For the text-containing cell, return its midpoint in (X, Y) coordinate format. 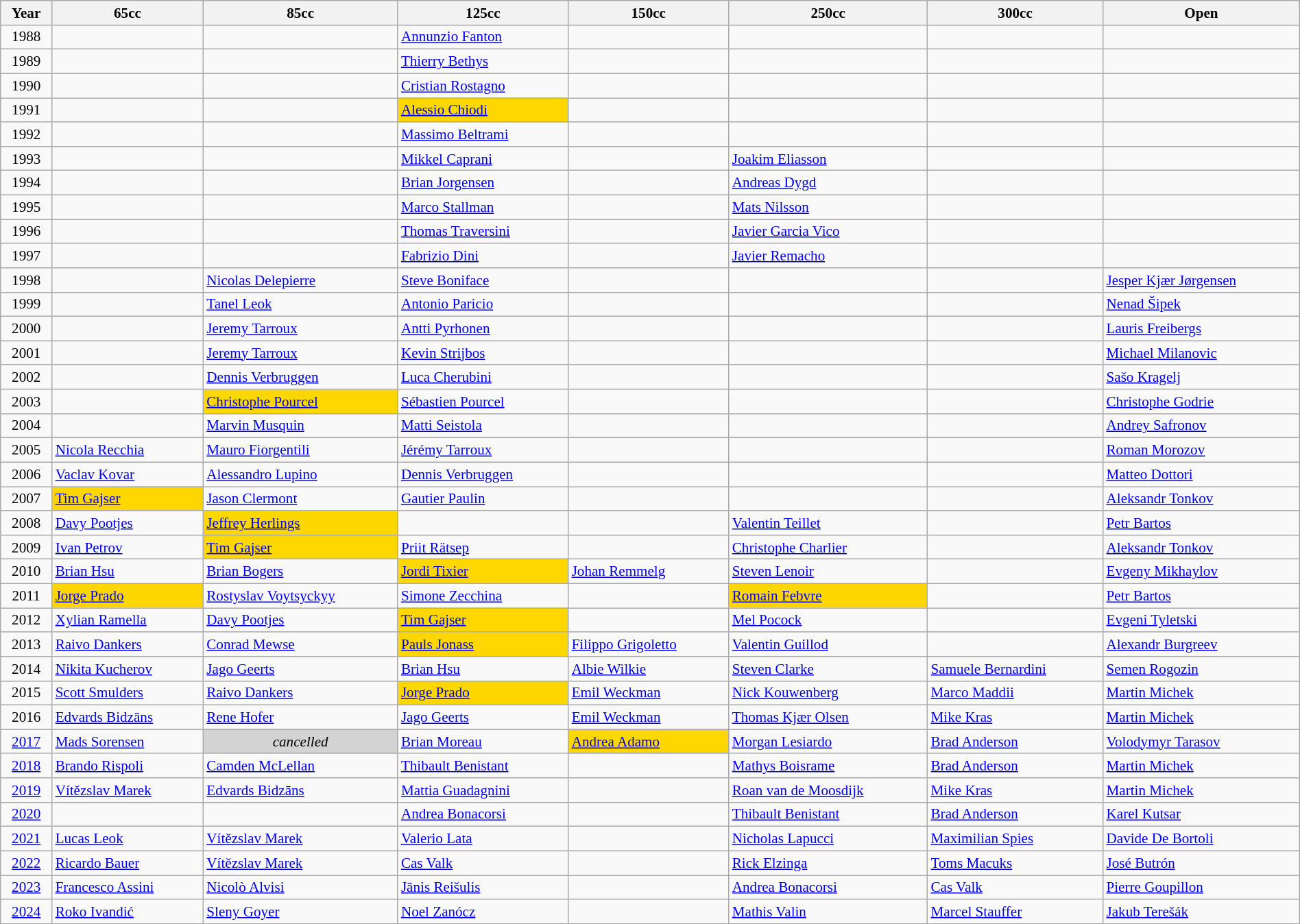
Mats Nilsson (828, 207)
Ivan Petrov (128, 547)
Jérémy Tarroux (483, 450)
Camden McLellan (300, 765)
1988 (26, 37)
2011 (26, 595)
Valerio Lata (483, 839)
Lauris Freibergs (1201, 329)
Rostyslav Voytsyckyy (300, 595)
Steven Clarke (828, 669)
Annunzio Fanton (483, 37)
Open (1201, 12)
Thomas Kjær Olsen (828, 717)
Marvin Musquin (300, 425)
Samuele Bernardini (1015, 669)
Nicolas Delepierre (300, 280)
Francesco Assini (128, 887)
Luca Cherubini (483, 377)
Pauls Jonass (483, 644)
Ricardo Bauer (128, 862)
Year (26, 12)
Marco Maddii (1015, 692)
Alessandro Lupino (300, 474)
Evgeni Tyletski (1201, 620)
2010 (26, 572)
250cc (828, 12)
Nicolò Alvisi (300, 887)
Simone Zecchina (483, 595)
Javier Garcia Vico (828, 232)
Brian Bogers (300, 572)
Jakub Terešák (1201, 912)
Volodymyr Tarasov (1201, 742)
Antti Pyrhonen (483, 329)
Kevin Strijbos (483, 352)
Javier Remacho (828, 255)
Davide De Bortoli (1201, 839)
Andreas Dygd (828, 182)
Christophe Godrie (1201, 402)
Nikita Kucherov (128, 669)
300cc (1015, 12)
Matteo Dottori (1201, 474)
1996 (26, 232)
Toms Macuks (1015, 862)
Tanel Leok (300, 304)
2017 (26, 742)
2004 (26, 425)
Evgeny Mikhaylov (1201, 572)
Valentin Guillod (828, 644)
Noel Zanócz (483, 912)
Mathys Boisrame (828, 765)
Sébastien Pourcel (483, 402)
2018 (26, 765)
Andrea Adamo (649, 742)
Rick Elzinga (828, 862)
Nick Kouwenberg (828, 692)
2013 (26, 644)
Nenad Šipek (1201, 304)
Vaclav Kovar (128, 474)
2003 (26, 402)
Gautier Paulin (483, 499)
65cc (128, 12)
150cc (649, 12)
Michael Milanovic (1201, 352)
Mads Sorensen (128, 742)
2014 (26, 669)
2008 (26, 522)
1994 (26, 182)
Matti Seistola (483, 425)
Thomas Traversini (483, 232)
1989 (26, 62)
Christophe Pourcel (300, 402)
Sašo Kragelj (1201, 377)
2019 (26, 790)
Pierre Goupillon (1201, 887)
Brian Moreau (483, 742)
Mathis Valin (828, 912)
1992 (26, 134)
Roman Morozov (1201, 450)
Xylian Ramella (128, 620)
Morgan Lesiardo (828, 742)
Lucas Leok (128, 839)
Steve Boniface (483, 280)
2021 (26, 839)
Mattia Guadagnini (483, 790)
Marcel Stauffer (1015, 912)
cancelled (300, 742)
Fabrizio Dini (483, 255)
Conrad Mewse (300, 644)
85cc (300, 12)
Karel Kutsar (1201, 814)
Christophe Charlier (828, 547)
Nicola Recchia (128, 450)
Jason Clermont (300, 499)
Jānis Reišulis (483, 887)
Valentin Teillet (828, 522)
Jordi Tixier (483, 572)
1999 (26, 304)
Scott Smulders (128, 692)
Thierry Bethys (483, 62)
Jesper Kjær Jørgensen (1201, 280)
Roan van de Moosdijk (828, 790)
2012 (26, 620)
José Butrón (1201, 862)
2002 (26, 377)
2020 (26, 814)
2007 (26, 499)
2005 (26, 450)
1995 (26, 207)
Massimo Beltrami (483, 134)
Sleny Goyer (300, 912)
Maximilian Spies (1015, 839)
2024 (26, 912)
Alexandr Burgreev (1201, 644)
Alessio Chiodi (483, 110)
Semen Rogozin (1201, 669)
Priit Rätsep (483, 547)
Brando Rispoli (128, 765)
Johan Remmelg (649, 572)
2001 (26, 352)
1991 (26, 110)
1990 (26, 85)
2006 (26, 474)
2015 (26, 692)
2000 (26, 329)
Marco Stallman (483, 207)
1998 (26, 280)
2022 (26, 862)
2009 (26, 547)
Filippo Grigoletto (649, 644)
Antonio Paricio (483, 304)
Joakim Eliasson (828, 158)
Andrey Safronov (1201, 425)
Mikkel Caprani (483, 158)
1997 (26, 255)
Mel Pocock (828, 620)
Mauro Fiorgentili (300, 450)
Rene Hofer (300, 717)
Jeffrey Herlings (300, 522)
Romain Febvre (828, 595)
Albie Wilkie (649, 669)
Cristian Rostagno (483, 85)
Brian Jorgensen (483, 182)
Steven Lenoir (828, 572)
125cc (483, 12)
2023 (26, 887)
2016 (26, 717)
1993 (26, 158)
Roko Ivandić (128, 912)
Nicholas Lapucci (828, 839)
